Determine the (X, Y) coordinate at the center of the cell enclosing the given text.  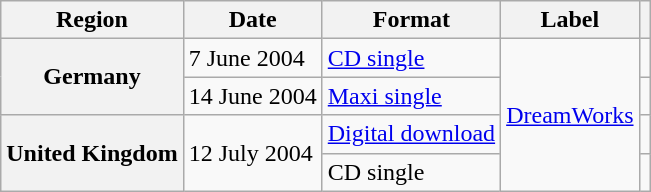
7 June 2004 (252, 58)
Label (570, 20)
Date (252, 20)
Digital download (411, 134)
12 July 2004 (252, 153)
Format (411, 20)
United Kingdom (92, 153)
DreamWorks (570, 115)
Region (92, 20)
Germany (92, 77)
Maxi single (411, 96)
14 June 2004 (252, 96)
